From the cell containing the given text, extract its center point as (x, y) coordinate. 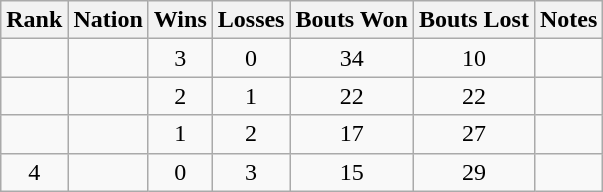
29 (474, 172)
17 (352, 134)
Nation (108, 20)
Bouts Won (352, 20)
15 (352, 172)
34 (352, 58)
Wins (180, 20)
27 (474, 134)
Bouts Lost (474, 20)
Rank (34, 20)
Losses (251, 20)
4 (34, 172)
Notes (568, 20)
10 (474, 58)
